Find where the given text appears and provide that cell's center as [x, y] coordinate. 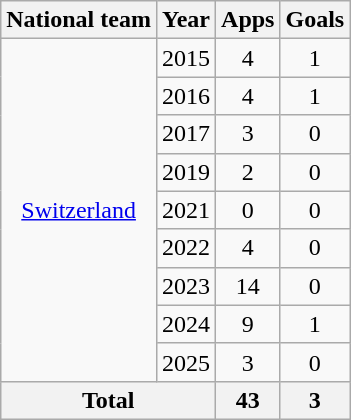
2022 [186, 248]
2024 [186, 324]
Total [108, 400]
2025 [186, 362]
Switzerland [79, 210]
Apps [248, 20]
2021 [186, 210]
43 [248, 400]
Goals [315, 20]
2023 [186, 286]
2015 [186, 58]
Year [186, 20]
2019 [186, 172]
9 [248, 324]
14 [248, 286]
2017 [186, 134]
2016 [186, 96]
2 [248, 172]
National team [79, 20]
